Determine the [x, y] coordinate at the center of the cell enclosing the given text.  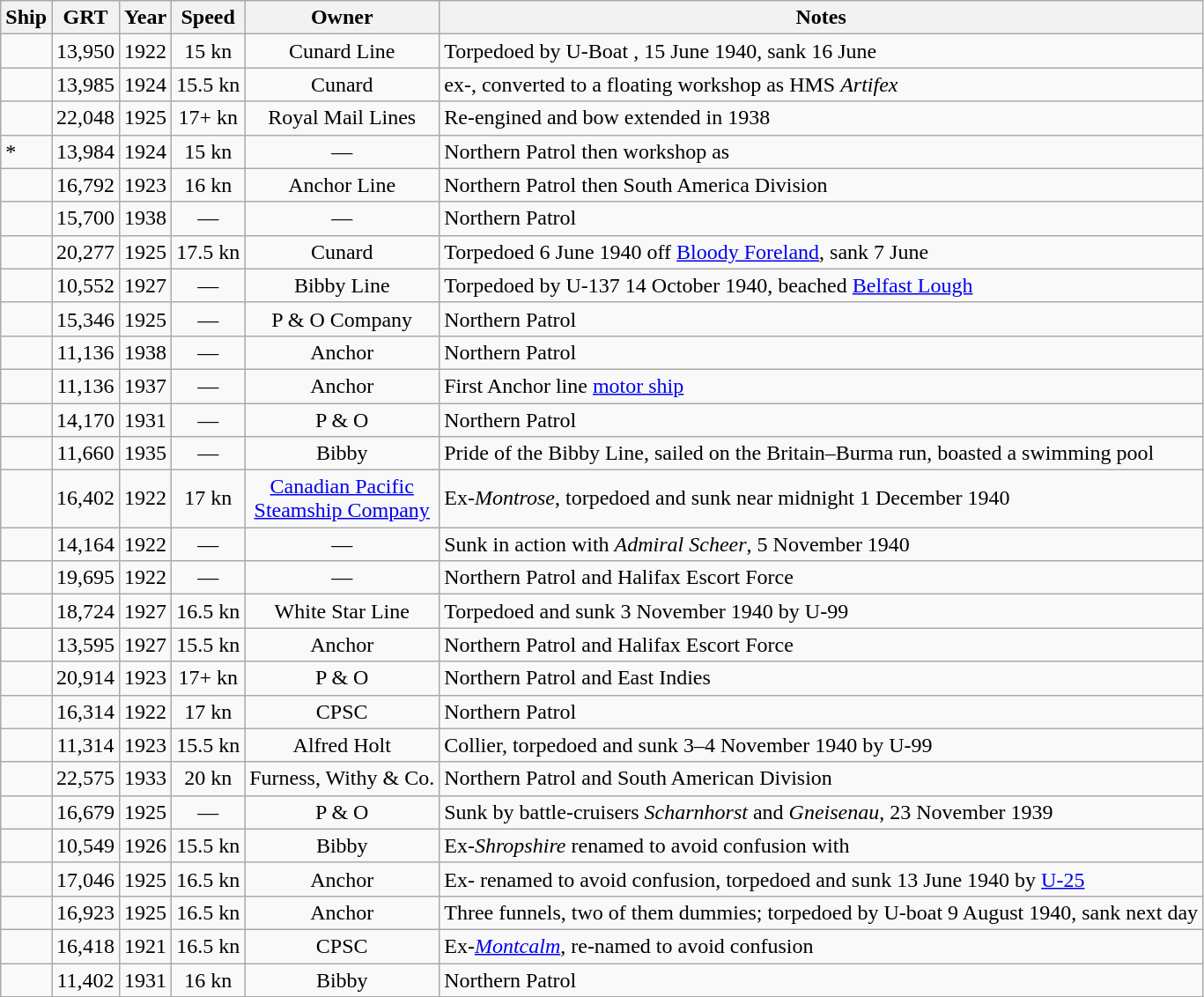
11,402 [86, 980]
Anchor Line [342, 185]
20,914 [86, 678]
1926 [146, 846]
17.5 kn [208, 252]
Alfred Holt [342, 745]
First Anchor line motor ship [821, 386]
11,660 [86, 454]
19,695 [86, 578]
P & O Company [342, 319]
13,984 [86, 151]
White Star Line [342, 611]
10,549 [86, 846]
Furness, Withy & Co. [342, 779]
Collier, torpedoed and sunk 3–4 November 1940 by U-99 [821, 745]
Re-engined and bow extended in 1938 [821, 118]
Northern Patrol and South American Division [821, 779]
1935 [146, 454]
16,792 [86, 185]
13,950 [86, 51]
Ex- renamed to avoid confusion, torpedoed and sunk 13 June 1940 by U-25 [821, 879]
Northern Patrol then South America Division [821, 185]
Royal Mail Lines [342, 118]
ex-, converted to a floating workshop as HMS Artifex [821, 85]
Three funnels, two of them dummies; torpedoed by U-boat 9 August 1940, sank next day [821, 912]
13,985 [86, 85]
Ex-Montcalm, re-named to avoid confusion [821, 946]
Ex-Montrose, torpedoed and sunk near midnight 1 December 1940 [821, 498]
16,314 [86, 712]
16,679 [86, 812]
Speed [208, 18]
Torpedoed 6 June 1940 off Bloody Foreland, sank 7 June [821, 252]
Pride of the Bibby Line, sailed on the Britain–Burma run, boasted a swimming pool [821, 454]
16,418 [86, 946]
Northern Patrol and East Indies [821, 678]
20 kn [208, 779]
Cunard Line [342, 51]
Year [146, 18]
22,048 [86, 118]
Notes [821, 18]
15,700 [86, 218]
Owner [342, 18]
1933 [146, 779]
17,046 [86, 879]
13,595 [86, 645]
10,552 [86, 285]
Canadian PacificSteamship Company [342, 498]
GRT [86, 18]
22,575 [86, 779]
15,346 [86, 319]
1937 [146, 386]
Bibby Line [342, 285]
Sunk by battle-cruisers Scharnhorst and Gneisenau, 23 November 1939 [821, 812]
Torpedoed and sunk 3 November 1940 by U-99 [821, 611]
14,170 [86, 420]
Ship [26, 18]
Sunk in action with Admiral Scheer, 5 November 1940 [821, 544]
Torpedoed by U-137 14 October 1940, beached Belfast Lough [821, 285]
11,314 [86, 745]
Ex-Shropshire renamed to avoid confusion with [821, 846]
16,402 [86, 498]
* [26, 151]
18,724 [86, 611]
16,923 [86, 912]
Torpedoed by U-Boat , 15 June 1940, sank 16 June [821, 51]
Northern Patrol then workshop as [821, 151]
1921 [146, 946]
14,164 [86, 544]
20,277 [86, 252]
